Pinpoint the cell where the given text exists, returning its [x, y] midpoint coordinate. 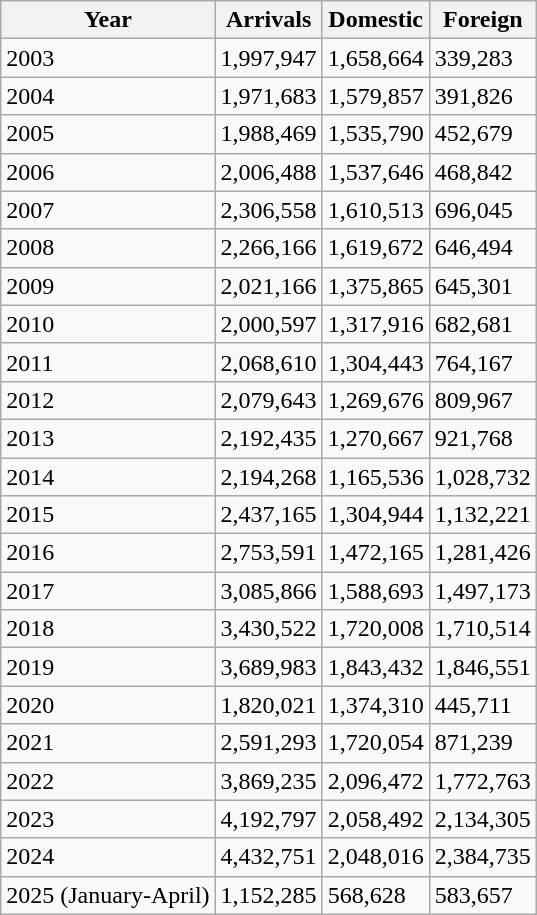
1,843,432 [376, 667]
2,437,165 [268, 515]
1,588,693 [376, 591]
2016 [108, 553]
2018 [108, 629]
764,167 [482, 362]
2003 [108, 58]
Year [108, 20]
1,304,443 [376, 362]
2,079,643 [268, 400]
2,068,610 [268, 362]
2007 [108, 210]
1,497,173 [482, 591]
1,610,513 [376, 210]
2013 [108, 438]
3,085,866 [268, 591]
2,306,558 [268, 210]
1,658,664 [376, 58]
1,988,469 [268, 134]
2,192,435 [268, 438]
1,152,285 [268, 895]
2021 [108, 743]
452,679 [482, 134]
2025 (January-April) [108, 895]
1,619,672 [376, 248]
2009 [108, 286]
445,711 [482, 705]
1,820,021 [268, 705]
1,165,536 [376, 477]
568,628 [376, 895]
4,192,797 [268, 819]
1,720,008 [376, 629]
696,045 [482, 210]
2019 [108, 667]
1,997,947 [268, 58]
3,430,522 [268, 629]
1,537,646 [376, 172]
2005 [108, 134]
2014 [108, 477]
2,096,472 [376, 781]
Foreign [482, 20]
2,384,735 [482, 857]
391,826 [482, 96]
2017 [108, 591]
339,283 [482, 58]
2004 [108, 96]
2011 [108, 362]
1,971,683 [268, 96]
2,753,591 [268, 553]
2023 [108, 819]
3,869,235 [268, 781]
1,270,667 [376, 438]
1,579,857 [376, 96]
1,720,054 [376, 743]
2,591,293 [268, 743]
1,132,221 [482, 515]
1,304,944 [376, 515]
468,842 [482, 172]
682,681 [482, 324]
2020 [108, 705]
2006 [108, 172]
2,194,268 [268, 477]
2,058,492 [376, 819]
809,967 [482, 400]
921,768 [482, 438]
4,432,751 [268, 857]
2,006,488 [268, 172]
3,689,983 [268, 667]
1,375,865 [376, 286]
2,021,166 [268, 286]
2015 [108, 515]
2012 [108, 400]
1,374,310 [376, 705]
2,134,305 [482, 819]
1,472,165 [376, 553]
2008 [108, 248]
1,772,763 [482, 781]
871,239 [482, 743]
645,301 [482, 286]
1,317,916 [376, 324]
Arrivals [268, 20]
1,535,790 [376, 134]
2010 [108, 324]
583,657 [482, 895]
2022 [108, 781]
Domestic [376, 20]
2024 [108, 857]
1,269,676 [376, 400]
2,048,016 [376, 857]
1,710,514 [482, 629]
1,281,426 [482, 553]
1,846,551 [482, 667]
646,494 [482, 248]
2,266,166 [268, 248]
2,000,597 [268, 324]
1,028,732 [482, 477]
